Return the (x, y) coordinate for the center point of the cell that contains the specified text.  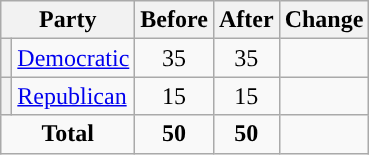
Party (68, 20)
Republican (74, 96)
After (246, 20)
Change (324, 20)
Total (68, 134)
Before (174, 20)
Democratic (74, 58)
